Output the [X, Y] coordinate of the center of the cell containing the given text.  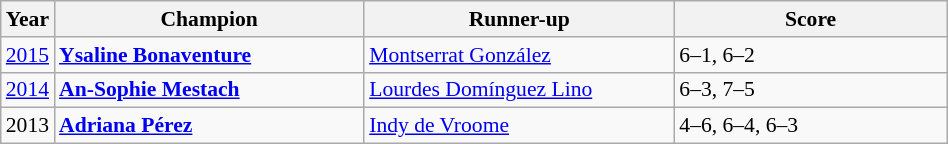
Indy de Vroome [519, 126]
6–1, 6–2 [810, 55]
Champion [209, 19]
Score [810, 19]
2013 [28, 126]
Ysaline Bonaventure [209, 55]
Year [28, 19]
4–6, 6–4, 6–3 [810, 126]
Adriana Pérez [209, 126]
Runner-up [519, 19]
Montserrat González [519, 55]
Lourdes Domínguez Lino [519, 90]
2014 [28, 90]
An-Sophie Mestach [209, 90]
2015 [28, 55]
6–3, 7–5 [810, 90]
